Pinpoint the cell where the given text exists, returning its [x, y] midpoint coordinate. 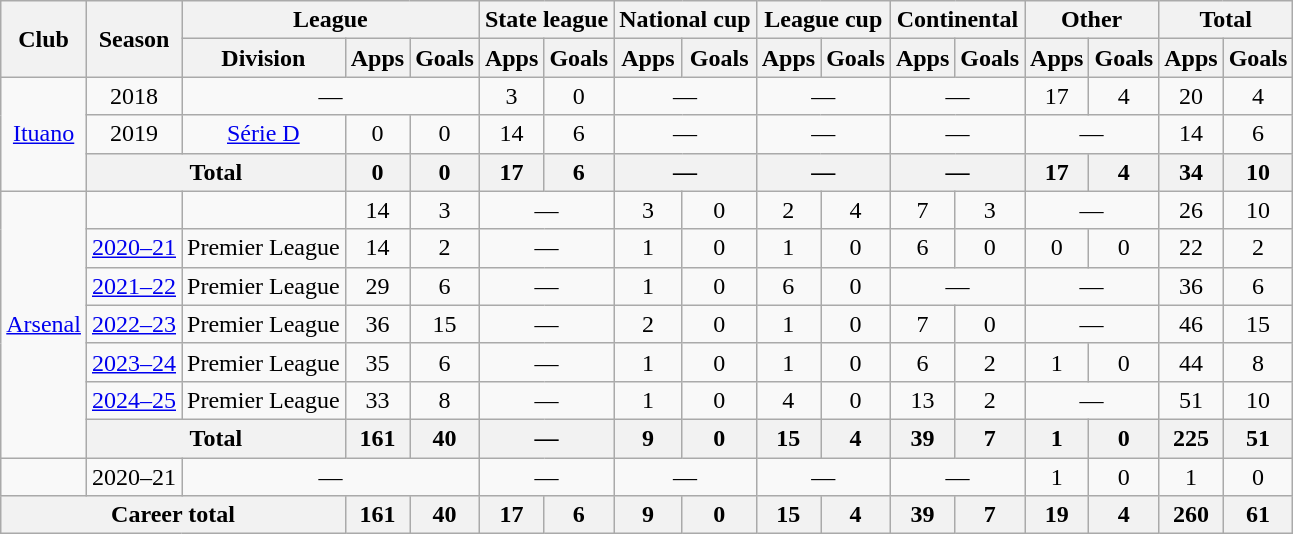
2018 [134, 96]
2023–24 [134, 362]
2022–23 [134, 324]
26 [1191, 210]
2021–22 [134, 286]
44 [1191, 362]
34 [1191, 172]
260 [1191, 515]
Ituano [44, 134]
46 [1191, 324]
22 [1191, 248]
Career total [173, 515]
33 [377, 400]
61 [1258, 515]
State league [546, 20]
Season [134, 39]
Série D [264, 134]
League cup [823, 20]
Division [264, 58]
225 [1191, 438]
19 [1057, 515]
Arsenal [44, 324]
2019 [134, 134]
League [331, 20]
Continental [957, 20]
National cup [685, 20]
Club [44, 39]
Other [1092, 20]
13 [922, 400]
2024–25 [134, 400]
35 [377, 362]
29 [377, 286]
20 [1191, 96]
